Scan for the cell matching the given text and deliver its [x, y] coordinate at center. 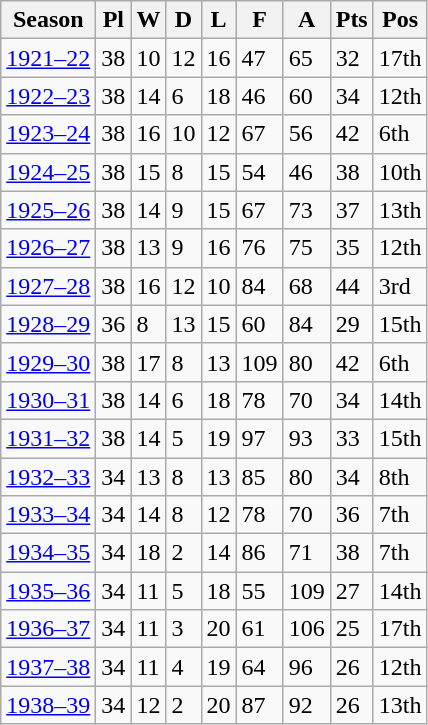
35 [352, 248]
33 [352, 438]
1937–38 [48, 667]
1934–35 [48, 553]
1929–30 [48, 362]
73 [306, 210]
Season [48, 20]
27 [352, 591]
54 [260, 172]
W [148, 20]
85 [260, 477]
75 [306, 248]
25 [352, 629]
1921–22 [48, 58]
A [306, 20]
F [260, 20]
1932–33 [48, 477]
61 [260, 629]
37 [352, 210]
3rd [400, 286]
1930–31 [48, 400]
76 [260, 248]
86 [260, 553]
1931–32 [48, 438]
92 [306, 705]
97 [260, 438]
106 [306, 629]
1938–39 [48, 705]
Pl [114, 20]
47 [260, 58]
4 [184, 667]
1925–26 [48, 210]
1936–37 [48, 629]
29 [352, 324]
1923–24 [48, 134]
17 [148, 362]
55 [260, 591]
Pts [352, 20]
1922–23 [48, 96]
44 [352, 286]
1926–27 [48, 248]
3 [184, 629]
1933–34 [48, 515]
93 [306, 438]
1928–29 [48, 324]
1924–25 [48, 172]
10th [400, 172]
1927–28 [48, 286]
65 [306, 58]
D [184, 20]
68 [306, 286]
Pos [400, 20]
87 [260, 705]
64 [260, 667]
56 [306, 134]
8th [400, 477]
L [218, 20]
71 [306, 553]
1935–36 [48, 591]
32 [352, 58]
96 [306, 667]
